Scan for the cell matching the given text and deliver its [x, y] coordinate at center. 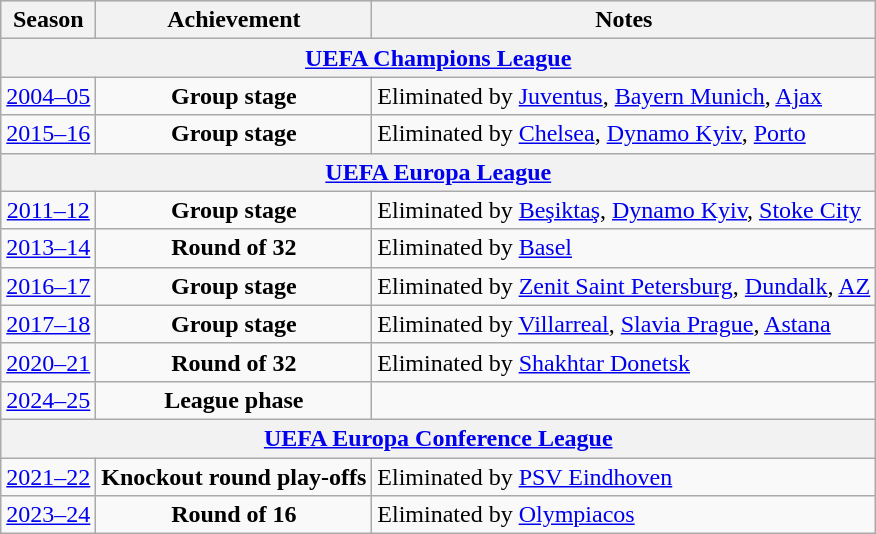
Eliminated by Olympiacos [624, 515]
Eliminated by Beşiktaş, Dynamo Kyiv, Stoke City [624, 210]
Eliminated by Juventus, Bayern Munich, Ajax [624, 96]
2011–12 [48, 210]
2021–22 [48, 477]
Eliminated by Villarreal, Slavia Prague, Astana [624, 324]
Notes [624, 20]
2017–18 [48, 324]
Eliminated by PSV Eindhoven [624, 477]
2013–14 [48, 248]
Round of 16 [234, 515]
UEFA Europa League [438, 172]
Knockout round play-offs [234, 477]
2015–16 [48, 134]
UEFA Europa Conference League [438, 438]
2020–21 [48, 362]
UEFA Champions League [438, 58]
Eliminated by Zenit Saint Petersburg, Dundalk, AZ [624, 286]
2016–17 [48, 286]
Season [48, 20]
Achievement [234, 20]
Eliminated by Chelsea, Dynamo Kyiv, Porto [624, 134]
League phase [234, 400]
Eliminated by Basel [624, 248]
2004–05 [48, 96]
2023–24 [48, 515]
2024–25 [48, 400]
Eliminated by Shakhtar Donetsk [624, 362]
